Provide the (x, y) coordinate of the cell's center where the given text is located.  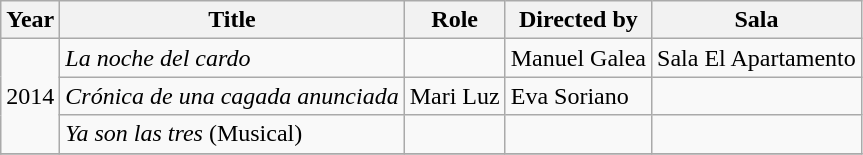
La noche del cardo (232, 58)
2014 (30, 96)
Role (454, 20)
Sala (757, 20)
Crónica de una cagada anunciada (232, 96)
Title (232, 20)
Manuel Galea (578, 58)
Mari Luz (454, 96)
Directed by (578, 20)
Sala El Apartamento (757, 58)
Ya son las tres (Musical) (232, 134)
Eva Soriano (578, 96)
Year (30, 20)
